From the cell containing the given text, extract its center point as [x, y] coordinate. 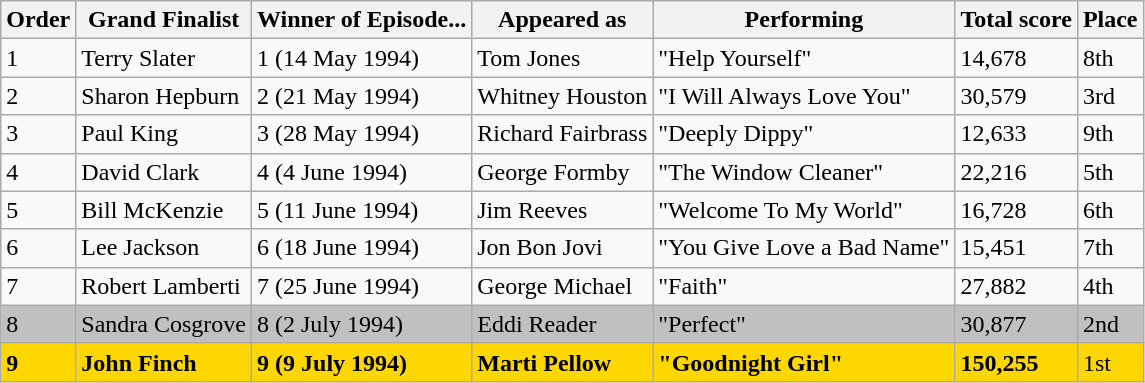
Jim Reeves [562, 210]
3rd [1110, 96]
Terry Slater [164, 58]
30,579 [1016, 96]
4 (4 June 1994) [362, 172]
"The Window Cleaner" [804, 172]
Bill McKenzie [164, 210]
Eddi Reader [562, 324]
4th [1110, 286]
5th [1110, 172]
1 [38, 58]
Jon Bon Jovi [562, 248]
9 [38, 362]
Order [38, 20]
14,678 [1016, 58]
22,216 [1016, 172]
6 [38, 248]
Lee Jackson [164, 248]
"I Will Always Love You" [804, 96]
6th [1110, 210]
3 [38, 134]
1 (14 May 1994) [362, 58]
8th [1110, 58]
12,633 [1016, 134]
"Perfect" [804, 324]
5 [38, 210]
"Deeply Dippy" [804, 134]
John Finch [164, 362]
Place [1110, 20]
8 [38, 324]
2 [38, 96]
7 [38, 286]
David Clark [164, 172]
"Help Yourself" [804, 58]
1st [1110, 362]
Whitney Houston [562, 96]
Total score [1016, 20]
Paul King [164, 134]
"Goodnight Girl" [804, 362]
5 (11 June 1994) [362, 210]
"You Give Love a Bad Name" [804, 248]
Appeared as [562, 20]
30,877 [1016, 324]
Marti Pellow [562, 362]
8 (2 July 1994) [362, 324]
9th [1110, 134]
4 [38, 172]
27,882 [1016, 286]
3 (28 May 1994) [362, 134]
Sandra Cosgrove [164, 324]
Grand Finalist [164, 20]
Winner of Episode... [362, 20]
"Faith" [804, 286]
7th [1110, 248]
Richard Fairbrass [562, 134]
6 (18 June 1994) [362, 248]
7 (25 June 1994) [362, 286]
George Michael [562, 286]
"Welcome To My World" [804, 210]
9 (9 July 1994) [362, 362]
15,451 [1016, 248]
2nd [1110, 324]
George Formby [562, 172]
150,255 [1016, 362]
Tom Jones [562, 58]
Performing [804, 20]
16,728 [1016, 210]
Robert Lamberti [164, 286]
2 (21 May 1994) [362, 96]
Sharon Hepburn [164, 96]
